Search for the cell housing the specified text and yield its [X, Y] center coordinate. 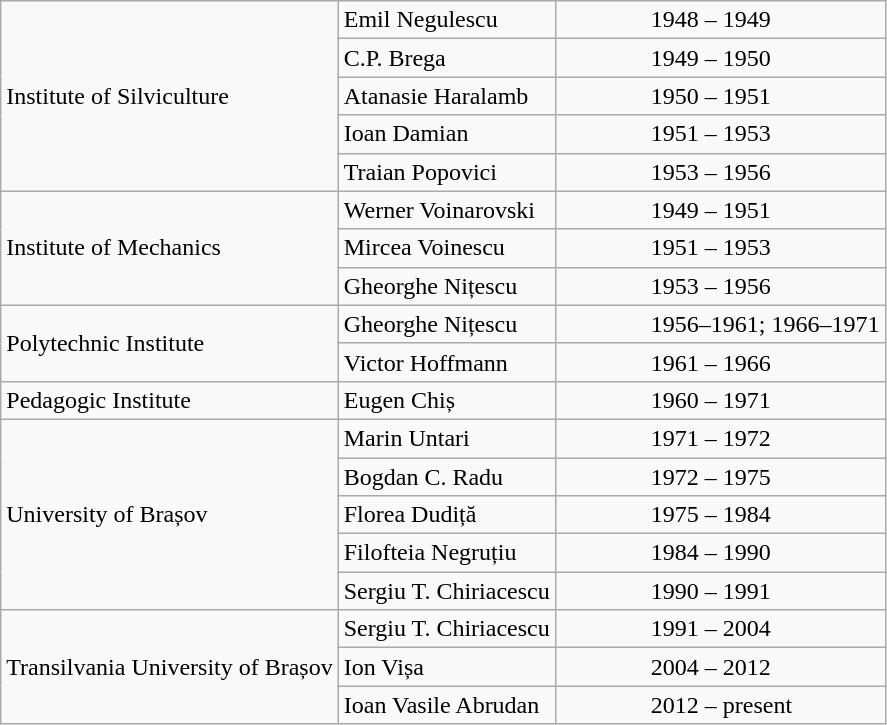
1971 – 1972 [720, 438]
1956–1961; 1966–1971 [720, 324]
1960 – 1971 [720, 400]
1991 – 2004 [720, 629]
Pedagogic Institute [170, 400]
2012 – present [720, 705]
Traian Popovici [446, 172]
Florea Dudiță [446, 515]
Filofteia Negruțiu [446, 553]
Institute of Mechanics [170, 248]
Mircea Voinescu [446, 248]
1984 – 1990 [720, 553]
1961 – 1966 [720, 362]
C.P. Brega [446, 58]
1975 – 1984 [720, 515]
Eugen Chiș [446, 400]
Ioan Damian [446, 134]
1949 – 1950 [720, 58]
1948 – 1949 [720, 20]
1950 – 1951 [720, 96]
Bogdan C. Radu [446, 477]
Marin Untari [446, 438]
2004 – 2012 [720, 667]
1972 – 1975 [720, 477]
Polytechnic Institute [170, 343]
Atanasie Haralamb [446, 96]
Emil Negulescu [446, 20]
Werner Voinarovski [446, 210]
Institute of Silviculture [170, 96]
1990 – 1991 [720, 591]
Ioan Vasile Abrudan [446, 705]
Transilvania University of Brașov [170, 667]
University of Brașov [170, 514]
1949 – 1951 [720, 210]
Ion Vișa [446, 667]
Victor Hoffmann [446, 362]
